Return (X, Y) of the center of cell containing provided text 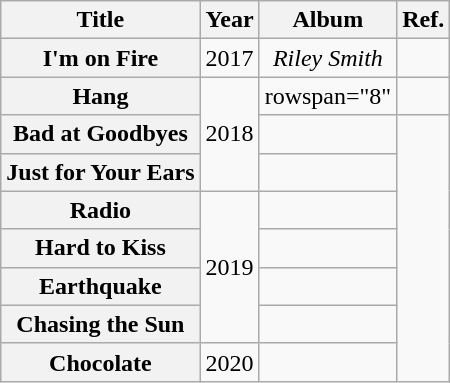
2019 (230, 267)
Year (230, 20)
Hang (100, 96)
Title (100, 20)
rowspan="8" (328, 96)
Just for Your Ears (100, 172)
Hard to Kiss (100, 248)
Chocolate (100, 362)
Ref. (424, 20)
Bad at Goodbyes (100, 134)
Radio (100, 210)
Riley Smith (328, 58)
I'm on Fire (100, 58)
Chasing the Sun (100, 324)
2020 (230, 362)
Album (328, 20)
2017 (230, 58)
Earthquake (100, 286)
2018 (230, 134)
